Locate the cell with the specified text and output its [X, Y] center coordinate. 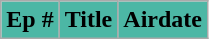
Airdate [163, 20]
Title [88, 20]
Ep # [30, 20]
